Return the [X, Y] coordinate for the center point of the cell that contains the specified text.  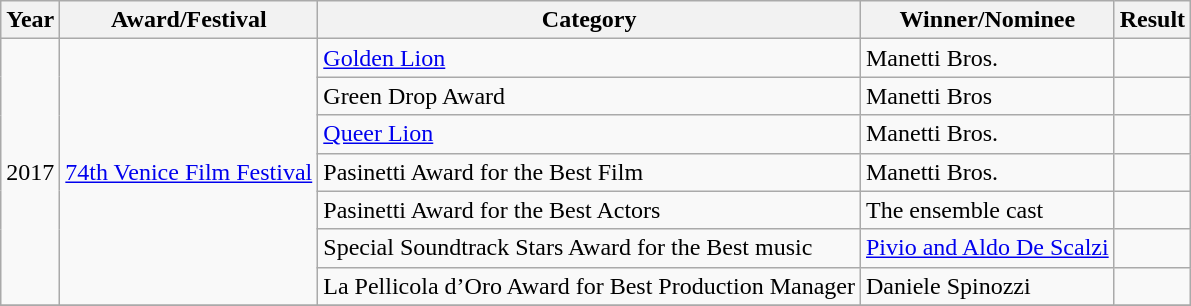
Year [30, 20]
Pasinetti Award for the Best Film [590, 172]
Queer Lion [590, 134]
Award/Festival [189, 20]
2017 [30, 172]
Daniele Spinozzi [987, 286]
Winner/Nominee [987, 20]
Manetti Bros [987, 96]
Pasinetti Award for the Best Actors [590, 210]
74th Venice Film Festival [189, 172]
Pivio and Aldo De Scalzi [987, 248]
La Pellicola d’Oro Award for Best Production Manager [590, 286]
The ensemble cast [987, 210]
Special Soundtrack Stars Award for the Best music [590, 248]
Result [1152, 20]
Category [590, 20]
Green Drop Award [590, 96]
Golden Lion [590, 58]
